Locate the cell with the specified text and output its [x, y] center coordinate. 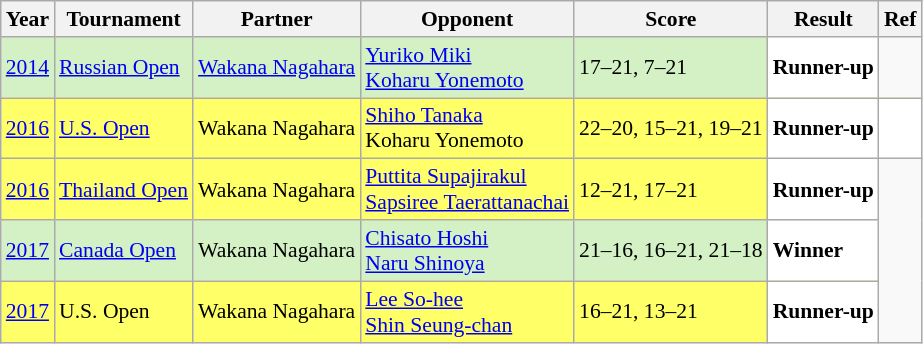
2014 [28, 68]
16–21, 13–21 [671, 312]
Score [671, 19]
Opponent [467, 19]
Russian Open [124, 68]
Canada Open [124, 250]
22–20, 15–21, 19–21 [671, 128]
Thailand Open [124, 190]
Shiho Tanaka Koharu Yonemoto [467, 128]
Tournament [124, 19]
Winner [824, 250]
17–21, 7–21 [671, 68]
Result [824, 19]
Partner [276, 19]
Yuriko Miki Koharu Yonemoto [467, 68]
Lee So-hee Shin Seung-chan [467, 312]
Puttita Supajirakul Sapsiree Taerattanachai [467, 190]
Ref [900, 19]
Chisato Hoshi Naru Shinoya [467, 250]
Year [28, 19]
12–21, 17–21 [671, 190]
21–16, 16–21, 21–18 [671, 250]
